Output the [X, Y] coordinate of the center of the cell containing the given text.  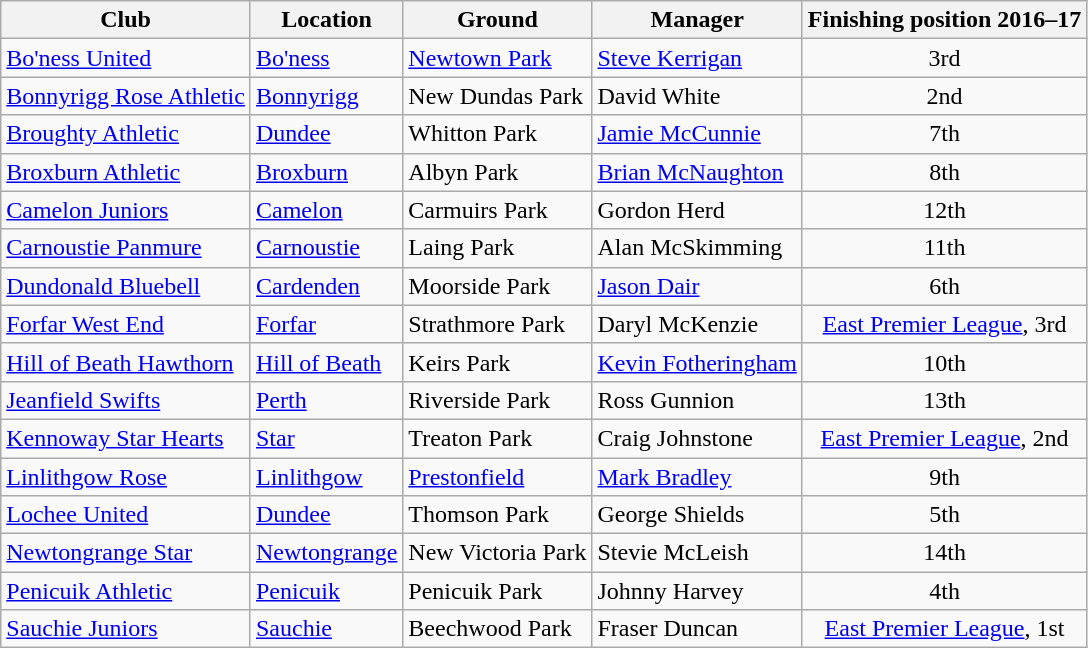
Newtongrange [326, 553]
Lochee United [126, 515]
10th [944, 362]
Club [126, 20]
East Premier League, 1st [944, 629]
12th [944, 210]
Penicuik [326, 591]
6th [944, 286]
Bonnyrigg Rose Athletic [126, 96]
Linlithgow [326, 477]
Penicuik Park [498, 591]
East Premier League, 3rd [944, 324]
Camelon Juniors [126, 210]
Ross Gunnion [697, 400]
Linlithgow Rose [126, 477]
New Dundas Park [498, 96]
Riverside Park [498, 400]
Laing Park [498, 248]
Kevin Fotheringham [697, 362]
Craig Johnstone [697, 438]
Cardenden [326, 286]
David White [697, 96]
Alan McSkimming [697, 248]
Forfar [326, 324]
Star [326, 438]
Jamie McCunnie [697, 134]
Beechwood Park [498, 629]
Carnoustie Panmure [126, 248]
Albyn Park [498, 172]
Sauchie [326, 629]
Penicuik Athletic [126, 591]
Broxburn Athletic [126, 172]
Forfar West End [126, 324]
Carnoustie [326, 248]
Prestonfield [498, 477]
Jason Dair [697, 286]
Perth [326, 400]
George Shields [697, 515]
Bonnyrigg [326, 96]
New Victoria Park [498, 553]
Steve Kerrigan [697, 58]
Bo'ness United [126, 58]
Newtongrange Star [126, 553]
Camelon [326, 210]
Ground [498, 20]
5th [944, 515]
9th [944, 477]
11th [944, 248]
13th [944, 400]
Jeanfield Swifts [126, 400]
Moorside Park [498, 286]
Thomson Park [498, 515]
Kennoway Star Hearts [126, 438]
Hill of Beath Hawthorn [126, 362]
Daryl McKenzie [697, 324]
Whitton Park [498, 134]
Sauchie Juniors [126, 629]
Treaton Park [498, 438]
Keirs Park [498, 362]
Dundonald Bluebell [126, 286]
Manager [697, 20]
Mark Bradley [697, 477]
East Premier League, 2nd [944, 438]
4th [944, 591]
14th [944, 553]
Fraser Duncan [697, 629]
2nd [944, 96]
Johnny Harvey [697, 591]
Finishing position 2016–17 [944, 20]
Bo'ness [326, 58]
8th [944, 172]
Newtown Park [498, 58]
3rd [944, 58]
Stevie McLeish [697, 553]
Broxburn [326, 172]
Brian McNaughton [697, 172]
Gordon Herd [697, 210]
Hill of Beath [326, 362]
Strathmore Park [498, 324]
Carmuirs Park [498, 210]
Location [326, 20]
Broughty Athletic [126, 134]
7th [944, 134]
